Return [X, Y] of the center of cell containing provided text 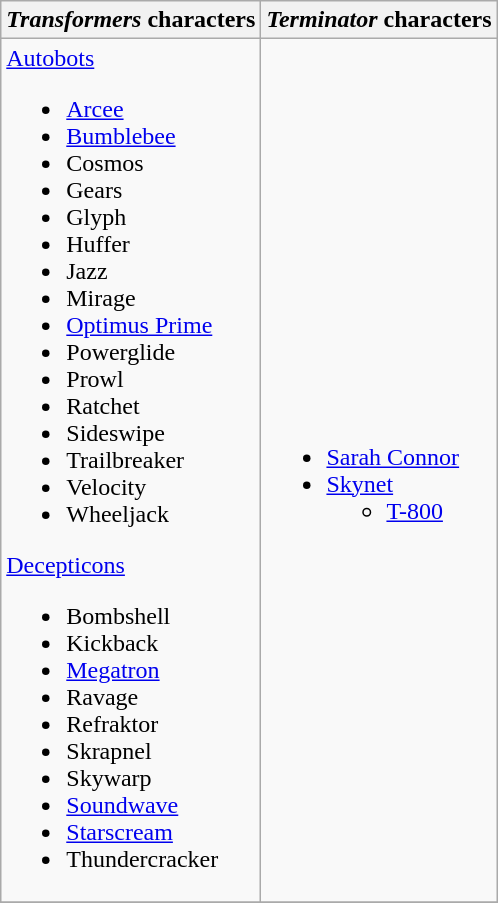
Transformers characters [131, 20]
Terminator characters [379, 20]
Sarah ConnorSkynetT-800 [379, 470]
